Scan for the cell matching the given text and deliver its (x, y) coordinate at center. 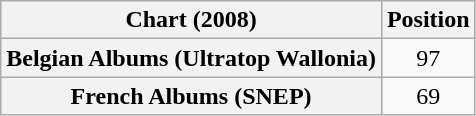
Position (428, 20)
Belgian Albums (Ultratop Wallonia) (192, 58)
Chart (2008) (192, 20)
French Albums (SNEP) (192, 96)
69 (428, 96)
97 (428, 58)
